Detect which cell encompasses the target text, then output its [X, Y] center coordinate. 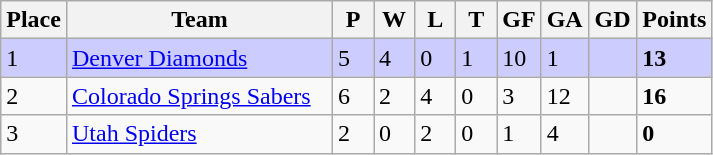
W [394, 20]
13 [674, 58]
Colorado Springs Sabers [199, 96]
GD [612, 20]
Team [199, 20]
Denver Diamonds [199, 58]
Points [674, 20]
5 [354, 58]
L [436, 20]
Utah Spiders [199, 134]
12 [564, 96]
GA [564, 20]
T [476, 20]
Place [34, 20]
6 [354, 96]
10 [519, 58]
16 [674, 96]
P [354, 20]
GF [519, 20]
